Pinpoint the cell where the given text exists, returning its (X, Y) midpoint coordinate. 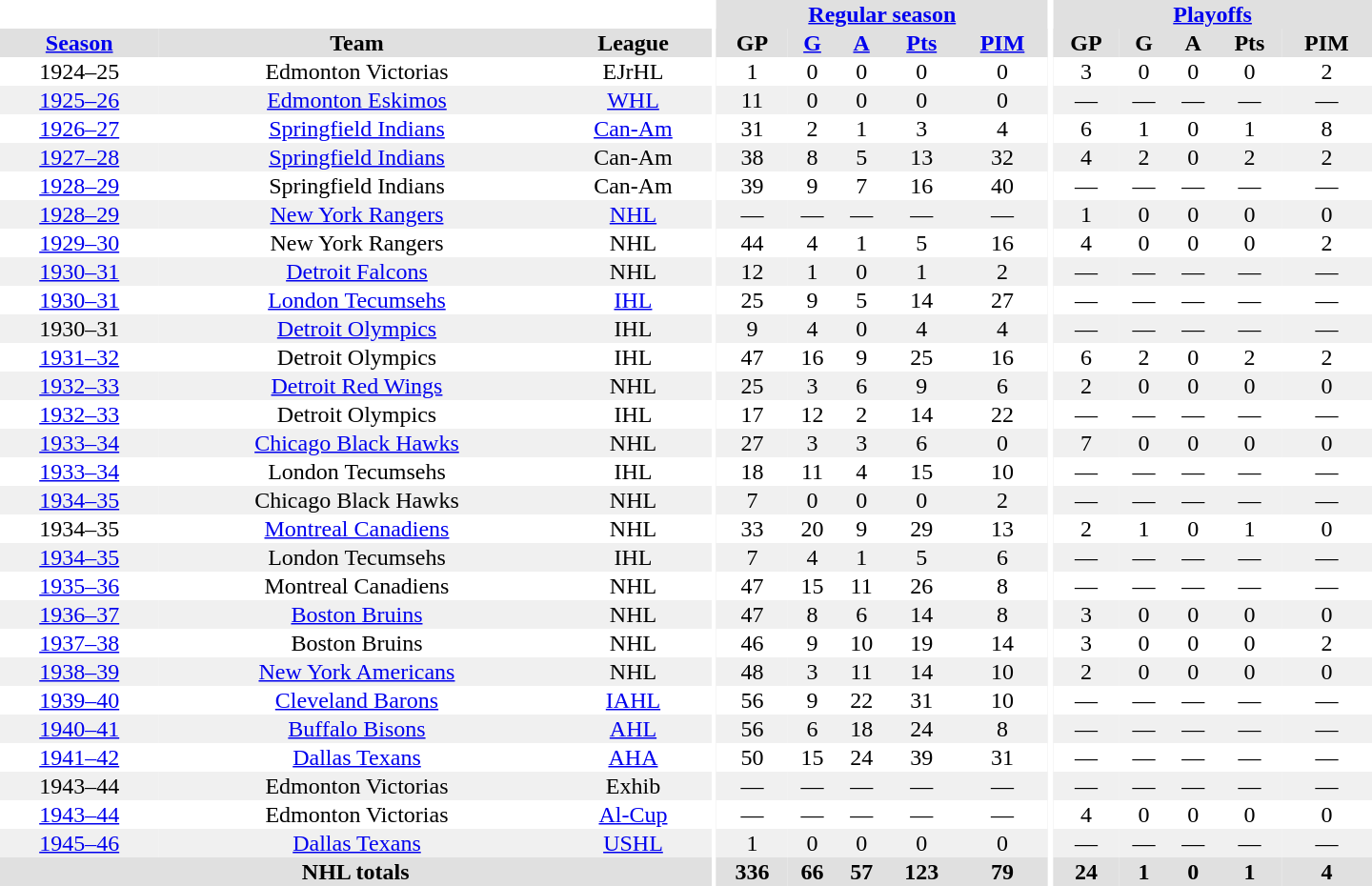
40 (1002, 186)
Detroit Falcons (356, 272)
AHA (634, 757)
1936–37 (79, 614)
USHL (634, 843)
Team (356, 43)
1939–40 (79, 700)
1941–42 (79, 757)
1937–38 (79, 643)
Buffalo Bisons (356, 729)
48 (753, 672)
Regular season (882, 14)
1929–30 (79, 243)
20 (813, 529)
League (634, 43)
46 (753, 643)
Playoffs (1212, 14)
AHL (634, 729)
66 (813, 872)
1938–39 (79, 672)
WHL (634, 100)
New York Americans (356, 672)
1935–36 (79, 586)
38 (753, 157)
1945–46 (79, 843)
29 (922, 529)
50 (753, 757)
Exhib (634, 786)
17 (753, 414)
Cleveland Barons (356, 700)
32 (1002, 157)
44 (753, 243)
EJrHL (634, 71)
Detroit Red Wings (356, 386)
1926–27 (79, 129)
33 (753, 529)
26 (922, 586)
Al-Cup (634, 815)
NHL totals (355, 872)
IAHL (634, 700)
1931–32 (79, 357)
57 (861, 872)
Edmonton Eskimos (356, 100)
336 (753, 872)
123 (922, 872)
1927–28 (79, 157)
1940–41 (79, 729)
1924–25 (79, 71)
79 (1002, 872)
1925–26 (79, 100)
Season (79, 43)
19 (922, 643)
